Identify which cell holds the provided text, then report its (x, y) central coordinate. 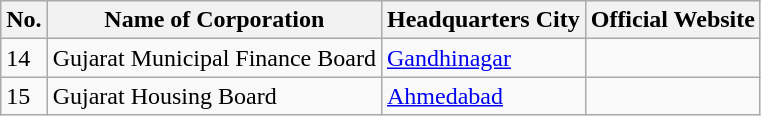
Gujarat Housing Board (214, 96)
Headquarters City (483, 20)
15 (24, 96)
No. (24, 20)
14 (24, 58)
Gujarat Municipal Finance Board (214, 58)
Ahmedabad (483, 96)
Gandhinagar (483, 58)
Name of Corporation (214, 20)
Official Website (672, 20)
